Locate the cell with the specified text and output its [X, Y] center coordinate. 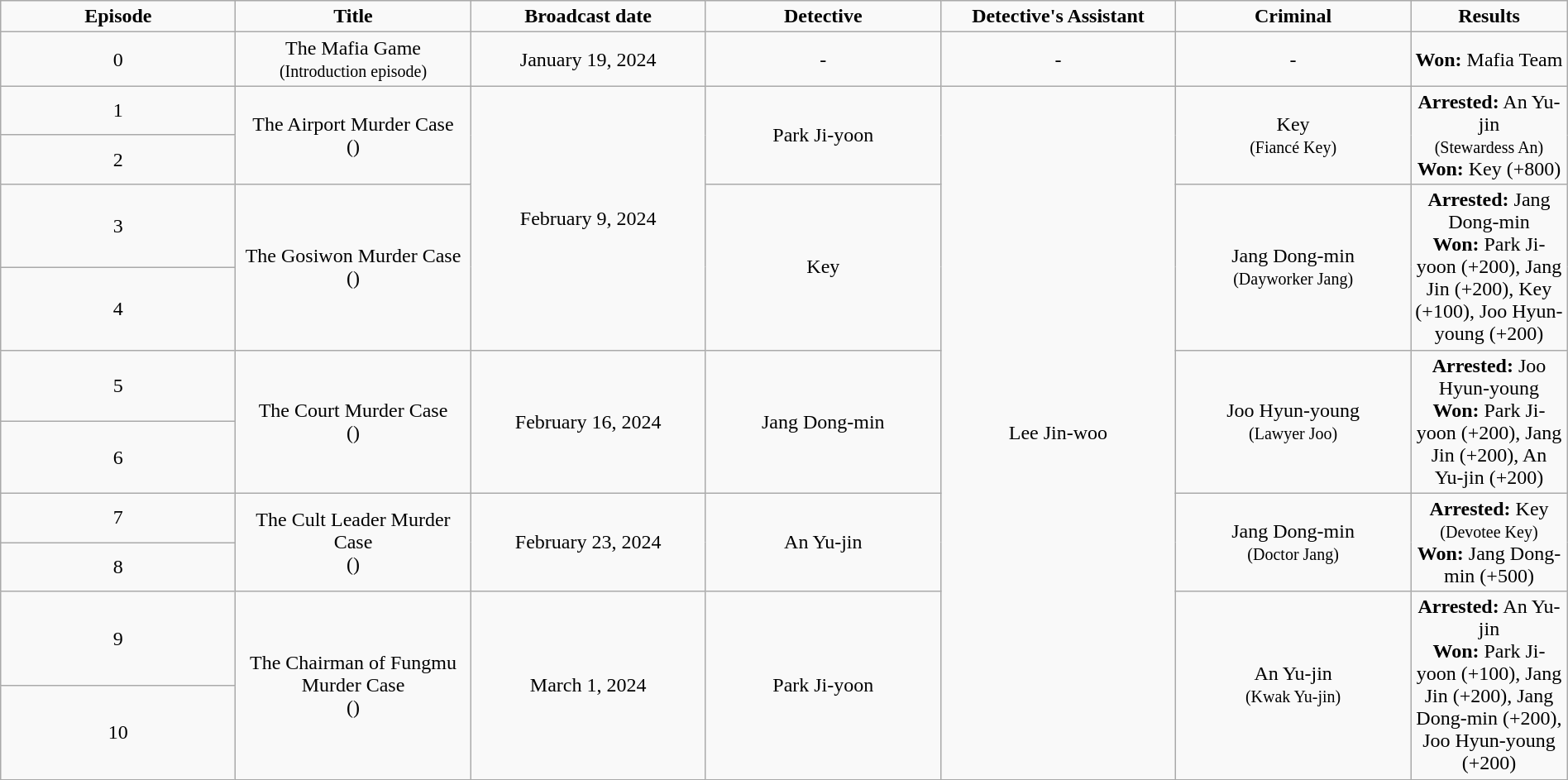
Title [353, 17]
The Chairman of Fungmu Murder Case() [353, 685]
Results [1489, 17]
January 19, 2024 [588, 60]
2 [118, 160]
Won: Mafia Team [1489, 60]
February 23, 2024 [588, 543]
6 [118, 458]
February 9, 2024 [588, 218]
Jang Dong-min [823, 422]
7 [118, 518]
The Airport Murder Case() [353, 136]
March 1, 2024 [588, 685]
Jang Dong-min(Doctor Jang) [1293, 543]
Arrested: Joo Hyun-youngWon: Park Ji-yoon (+200), Jang Jin (+200), An Yu-jin (+200) [1489, 422]
3 [118, 226]
Broadcast date [588, 17]
An Yu-jin(Kwak Yu-jin) [1293, 685]
Arrested: Key(Devotee Key)Won: Jang Dong-min (+500) [1489, 543]
Arrested: Jang Dong-minWon: Park Ji-yoon (+200), Jang Jin (+200), Key (+100), Joo Hyun-young (+200) [1489, 267]
4 [118, 309]
1 [118, 111]
Detective's Assistant [1058, 17]
Arrested: An Yu-jinWon: Park Ji-yoon (+100), Jang Jin (+200), Jang Dong-min (+200), Joo Hyun-young (+200) [1489, 685]
An Yu-jin [823, 543]
Key [823, 267]
The Mafia Game (Introduction episode) [353, 60]
Episode [118, 17]
Arrested: An Yu-jin(Stewardess An)Won: Key (+800) [1489, 136]
Detective [823, 17]
Key(Fiancé Key) [1293, 136]
9 [118, 639]
February 16, 2024 [588, 422]
The Gosiwon Murder Case() [353, 267]
Criminal [1293, 17]
10 [118, 733]
The Cult Leader Murder Case() [353, 543]
8 [118, 567]
0 [118, 60]
The Court Murder Case() [353, 422]
Jang Dong-min(Dayworker Jang) [1293, 267]
Joo Hyun-young(Lawyer Joo) [1293, 422]
Lee Jin-woo [1058, 433]
5 [118, 385]
